Determine the [x, y] coordinate at the center of the cell enclosing the given text.  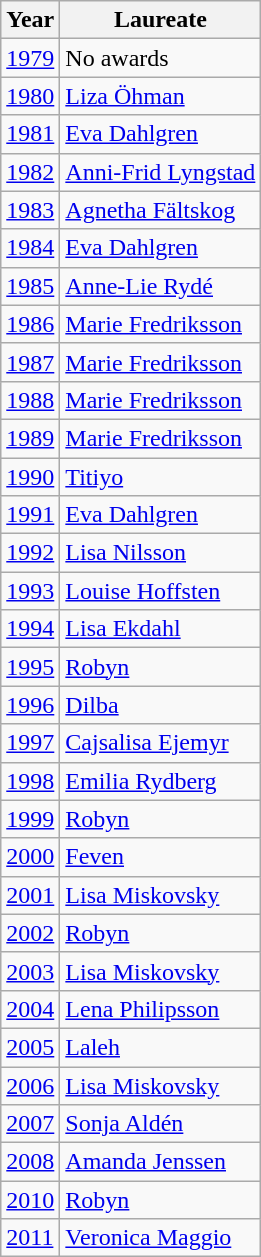
1995 [30, 667]
1994 [30, 629]
1986 [30, 324]
1984 [30, 248]
1980 [30, 96]
Liza Öhman [160, 96]
Amanda Jenssen [160, 1162]
2010 [30, 1200]
2004 [30, 1009]
2000 [30, 857]
No awards [160, 58]
Louise Hoffsten [160, 591]
Anne-Lie Rydé [160, 286]
Feven [160, 857]
1991 [30, 515]
2001 [30, 895]
1998 [30, 781]
1979 [30, 58]
Sonja Aldén [160, 1124]
1993 [30, 591]
1999 [30, 819]
2003 [30, 971]
2002 [30, 933]
Lisa Ekdahl [160, 629]
1996 [30, 705]
1987 [30, 362]
Agnetha Fältskog [160, 210]
2008 [30, 1162]
Anni-Frid Lyngstad [160, 172]
Year [30, 20]
Laleh [160, 1047]
Veronica Maggio [160, 1238]
1997 [30, 743]
2011 [30, 1238]
Titiyo [160, 477]
Dilba [160, 705]
Lena Philipsson [160, 1009]
1990 [30, 477]
1989 [30, 438]
Cajsalisa Ejemyr [160, 743]
2007 [30, 1124]
1982 [30, 172]
Laureate [160, 20]
1988 [30, 400]
1981 [30, 134]
1985 [30, 286]
Lisa Nilsson [160, 553]
Emilia Rydberg [160, 781]
2005 [30, 1047]
2006 [30, 1085]
1983 [30, 210]
1992 [30, 553]
